From the cell containing the given text, extract its center point as [X, Y] coordinate. 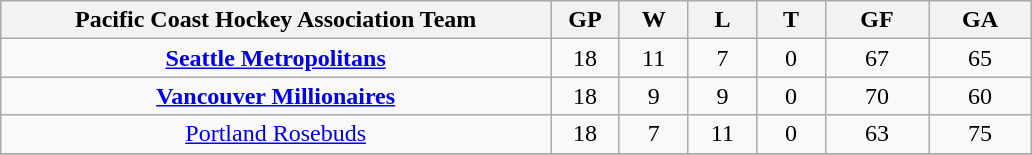
63 [876, 134]
60 [980, 96]
Seattle Metropolitans [276, 58]
W [654, 20]
Vancouver Millionaires [276, 96]
Portland Rosebuds [276, 134]
Pacific Coast Hockey Association Team [276, 20]
67 [876, 58]
GF [876, 20]
65 [980, 58]
T [792, 20]
75 [980, 134]
GA [980, 20]
L [722, 20]
GP [586, 20]
70 [876, 96]
